For the text-containing cell, return its midpoint in [x, y] coordinate format. 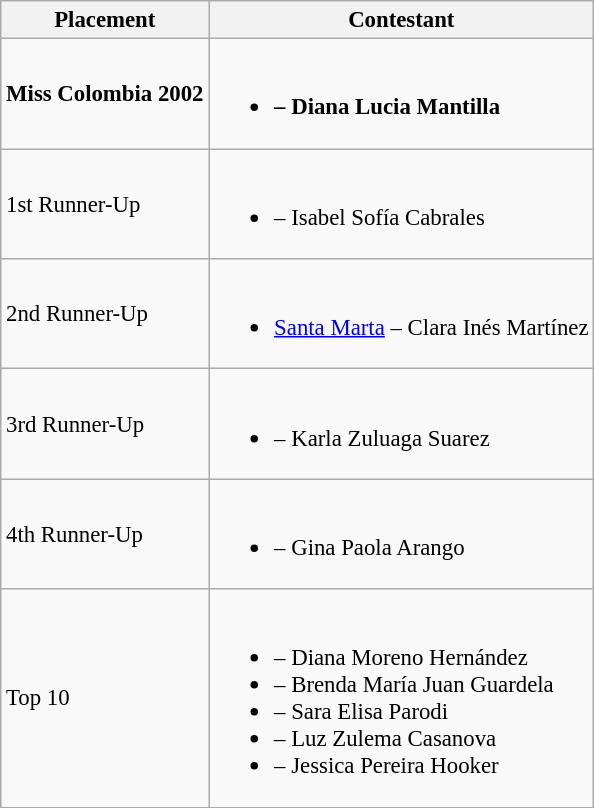
2nd Runner-Up [105, 314]
– Diana Moreno Hernández – Brenda María Juan Guardela – Sara Elisa Parodi – Luz Zulema Casanova – Jessica Pereira Hooker [402, 698]
– Gina Paola Arango [402, 534]
– Karla Zuluaga Suarez [402, 424]
Placement [105, 20]
Contestant [402, 20]
4th Runner-Up [105, 534]
1st Runner-Up [105, 204]
3rd Runner-Up [105, 424]
Miss Colombia 2002 [105, 94]
– Diana Lucia Mantilla [402, 94]
– Isabel Sofía Cabrales [402, 204]
Santa Marta – Clara Inés Martínez [402, 314]
Top 10 [105, 698]
